Find where the given text appears and provide that cell's center as (x, y) coordinate. 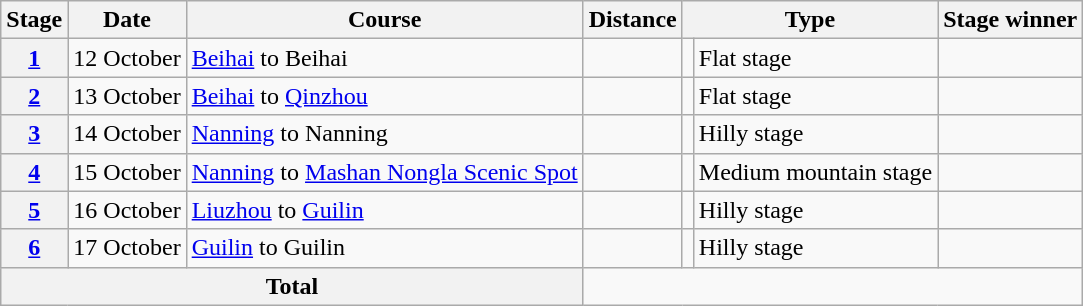
15 October (127, 172)
13 October (127, 96)
6 (34, 248)
Guilin to Guilin (384, 248)
Medium mountain stage (815, 172)
Distance (632, 20)
Date (127, 20)
Nanning to Nanning (384, 134)
Course (384, 20)
16 October (127, 210)
17 October (127, 248)
Beihai to Qinzhou (384, 96)
12 October (127, 58)
2 (34, 96)
5 (34, 210)
1 (34, 58)
4 (34, 172)
Total (292, 286)
Type (810, 20)
Liuzhou to Guilin (384, 210)
Stage (34, 20)
Stage winner (1010, 20)
Nanning to Mashan Nongla Scenic Spot (384, 172)
14 October (127, 134)
3 (34, 134)
Beihai to Beihai (384, 58)
